Return the (x, y) coordinate for the center point of the cell that contains the specified text.  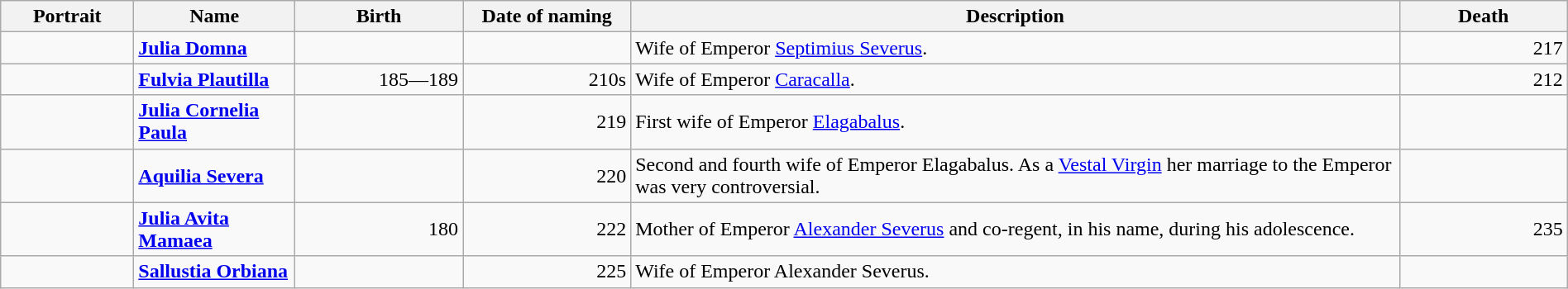
219 (547, 122)
185—189 (379, 79)
180 (379, 230)
Mother of Emperor Alexander Severus and co-regent, in his name, during his adolescence. (1016, 230)
Julia Cornelia Paula (215, 122)
217 (1484, 48)
Portrait (68, 17)
Second and fourth wife of Emperor Elagabalus. As a Vestal Virgin her marriage to the Emperor was very controversial. (1016, 175)
235 (1484, 230)
First wife of Emperor Elagabalus. (1016, 122)
225 (547, 272)
Aquilia Severa (215, 175)
Name (215, 17)
222 (547, 230)
Wife of Emperor Septimius Severus. (1016, 48)
212 (1484, 79)
Wife of Emperor Caracalla. (1016, 79)
220 (547, 175)
Date of naming (547, 17)
Wife of Emperor Alexander Severus. (1016, 272)
Julia Avita Mamaea (215, 230)
Fulvia Plautilla (215, 79)
Description (1016, 17)
Birth (379, 17)
210s (547, 79)
Death (1484, 17)
Julia Domna (215, 48)
Sallustia Orbiana (215, 272)
